Determine the (X, Y) coordinate at the center of the cell enclosing the given text.  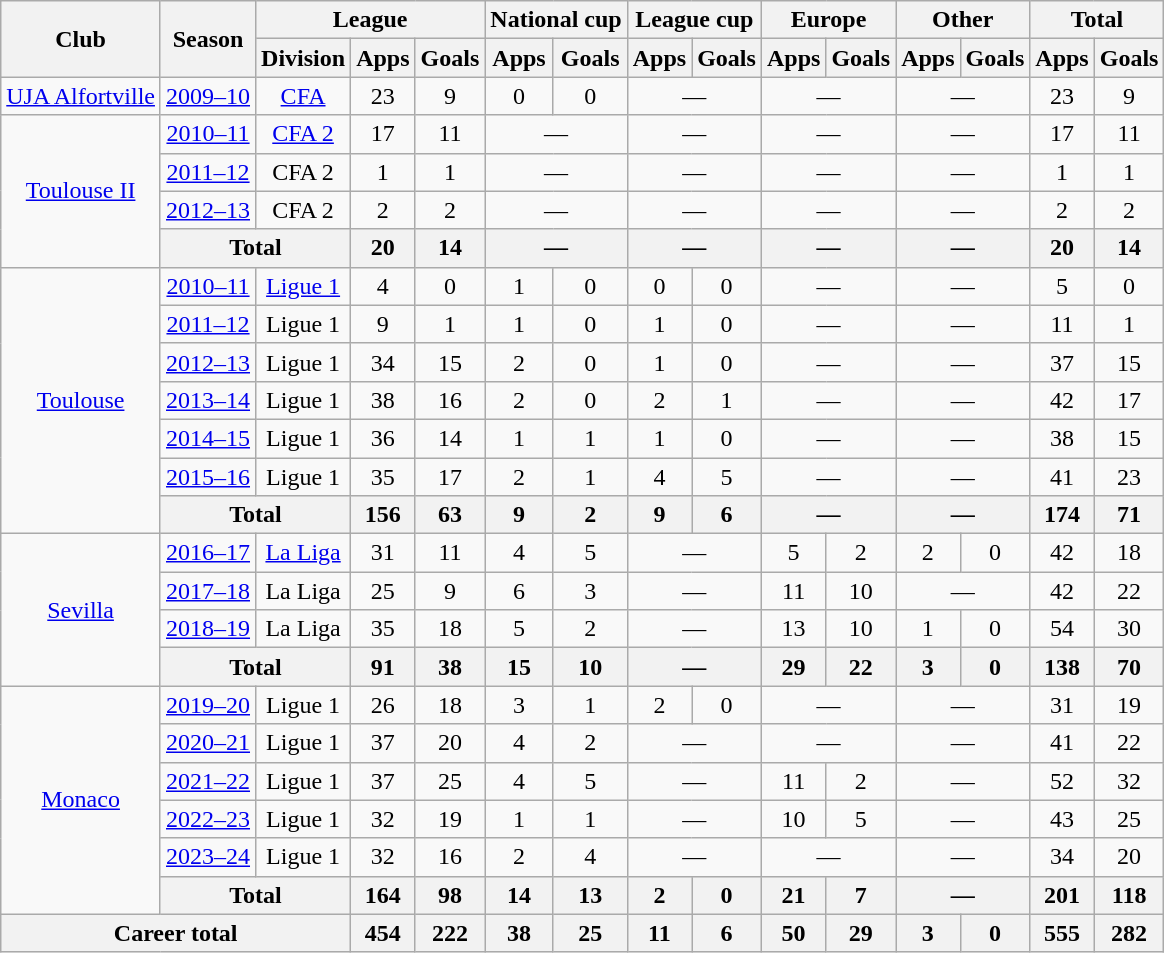
222 (450, 933)
30 (1129, 629)
91 (383, 667)
21 (793, 895)
2015–16 (208, 477)
2014–15 (208, 438)
UJA Alfortville (81, 96)
174 (1062, 515)
164 (383, 895)
2016–17 (208, 553)
118 (1129, 895)
2023–24 (208, 857)
CFA (304, 96)
League cup (694, 20)
52 (1062, 781)
Toulouse (81, 400)
36 (383, 438)
Club (81, 39)
Division (304, 58)
26 (383, 705)
League (370, 20)
2022–23 (208, 819)
282 (1129, 933)
98 (450, 895)
Season (208, 39)
2020–21 (208, 743)
156 (383, 515)
Sevilla (81, 610)
2019–20 (208, 705)
2009–10 (208, 96)
Europe (828, 20)
2021–22 (208, 781)
2013–14 (208, 400)
138 (1062, 667)
Other (963, 20)
National cup (556, 20)
555 (1062, 933)
Toulouse II (81, 191)
63 (450, 515)
7 (861, 895)
201 (1062, 895)
Monaco (81, 800)
2018–19 (208, 629)
50 (793, 933)
71 (1129, 515)
Career total (176, 933)
54 (1062, 629)
43 (1062, 819)
2017–18 (208, 591)
454 (383, 933)
70 (1129, 667)
